From the cell containing the given text, extract its center point as (x, y) coordinate. 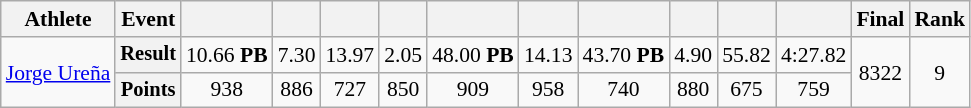
4.90 (693, 55)
Rank (940, 19)
727 (350, 90)
7.30 (297, 55)
Athlete (58, 19)
48.00 PB (473, 55)
14.13 (548, 55)
850 (403, 90)
Jorge Ureña (58, 72)
880 (693, 90)
Points (148, 90)
938 (227, 90)
8322 (880, 72)
9 (940, 72)
675 (746, 90)
4:27.82 (814, 55)
Result (148, 55)
43.70 PB (624, 55)
2.05 (403, 55)
13.97 (350, 55)
759 (814, 90)
886 (297, 90)
909 (473, 90)
10.66 PB (227, 55)
740 (624, 90)
958 (548, 90)
Final (880, 19)
Event (148, 19)
55.82 (746, 55)
